Return the [X, Y] coordinate for the center point of the cell that contains the specified text.  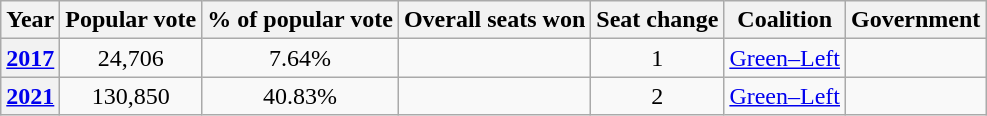
Seat change [658, 20]
1 [658, 58]
% of popular vote [300, 20]
Year [30, 20]
2021 [30, 96]
Coalition [785, 20]
130,850 [131, 96]
2 [658, 96]
Government [916, 20]
7.64% [300, 58]
Popular vote [131, 20]
Overall seats won [494, 20]
24,706 [131, 58]
2017 [30, 58]
40.83% [300, 96]
